Return [x, y] of the center of cell containing provided text 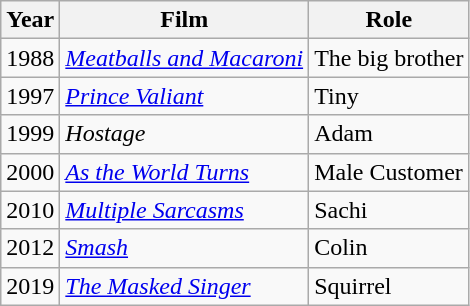
Prince Valiant [184, 96]
Male Customer [389, 172]
1999 [30, 134]
2019 [30, 286]
The Masked Singer [184, 286]
Meatballs and Macaroni [184, 58]
2010 [30, 210]
1988 [30, 58]
Role [389, 20]
As the World Turns [184, 172]
Adam [389, 134]
Film [184, 20]
Hostage [184, 134]
2000 [30, 172]
The big brother [389, 58]
1997 [30, 96]
Tiny [389, 96]
2012 [30, 248]
Sachi [389, 210]
Multiple Sarcasms [184, 210]
Year [30, 20]
Smash [184, 248]
Squirrel [389, 286]
Colin [389, 248]
